Scan for the cell matching the given text and deliver its (X, Y) coordinate at center. 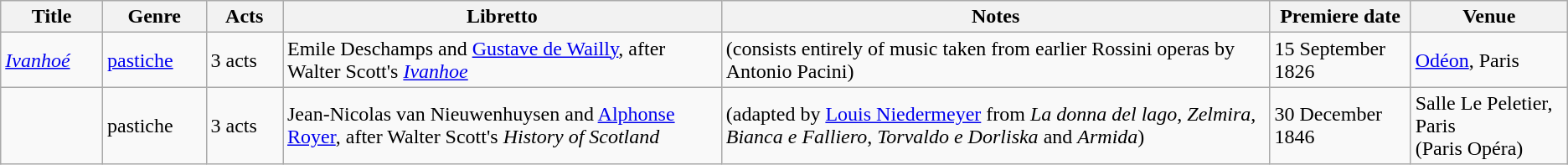
Jean-Nicolas van Nieuwenhuysen and Alphonse Royer, after Walter Scott's History of Scotland (503, 126)
(consists entirely of music taken from earlier Rossini operas by Antonio Pacini) (995, 60)
Emile Deschamps and Gustave de Wailly, after Walter Scott's Ivanhoe (503, 60)
Ivanhoé (52, 60)
Acts (245, 17)
Odéon, Paris (1489, 60)
15 September 1826 (1340, 60)
Premiere date (1340, 17)
Salle Le Peletier, Paris(Paris Opéra) (1489, 126)
Genre (154, 17)
30 December 1846 (1340, 126)
Title (52, 17)
Notes (995, 17)
Libretto (503, 17)
Venue (1489, 17)
(adapted by Louis Niedermeyer from La donna del lago, Zelmira, Bianca e Falliero, Torvaldo e Dorliska and Armida) (995, 126)
